Find where the given text appears and provide that cell's center as (x, y) coordinate. 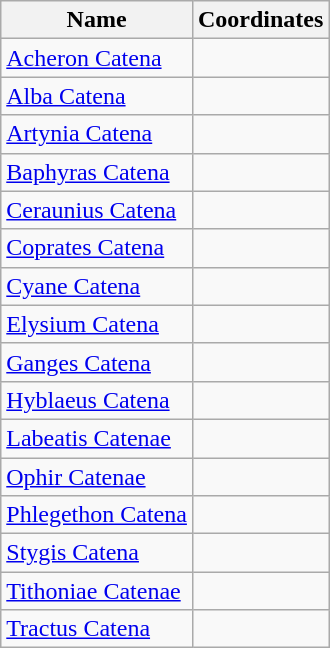
Ceraunius Catena (97, 210)
Acheron Catena (97, 58)
Stygis Catena (97, 553)
Ophir Catenae (97, 477)
Ganges Catena (97, 362)
Labeatis Catenae (97, 438)
Coordinates (260, 20)
Name (97, 20)
Tithoniae Catenae (97, 591)
Coprates Catena (97, 248)
Artynia Catena (97, 134)
Hyblaeus Catena (97, 400)
Tractus Catena (97, 629)
Alba Catena (97, 96)
Phlegethon Catena (97, 515)
Cyane Catena (97, 286)
Elysium Catena (97, 324)
Baphyras Catena (97, 172)
